Extract the [X, Y] coordinate from the center of the cell holding the provided text.  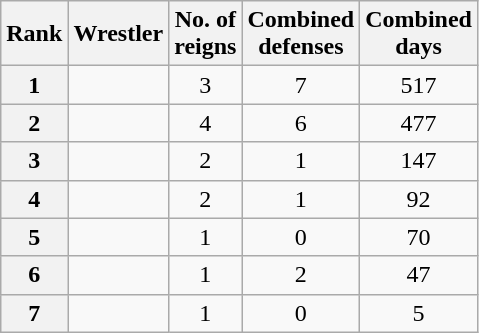
Combineddays [419, 34]
517 [419, 85]
70 [419, 237]
92 [419, 199]
Wrestler [118, 34]
Combineddefenses [301, 34]
No. ofreigns [206, 34]
477 [419, 123]
47 [419, 275]
Rank [34, 34]
147 [419, 161]
